Find where the given text appears and provide that cell's center as [x, y] coordinate. 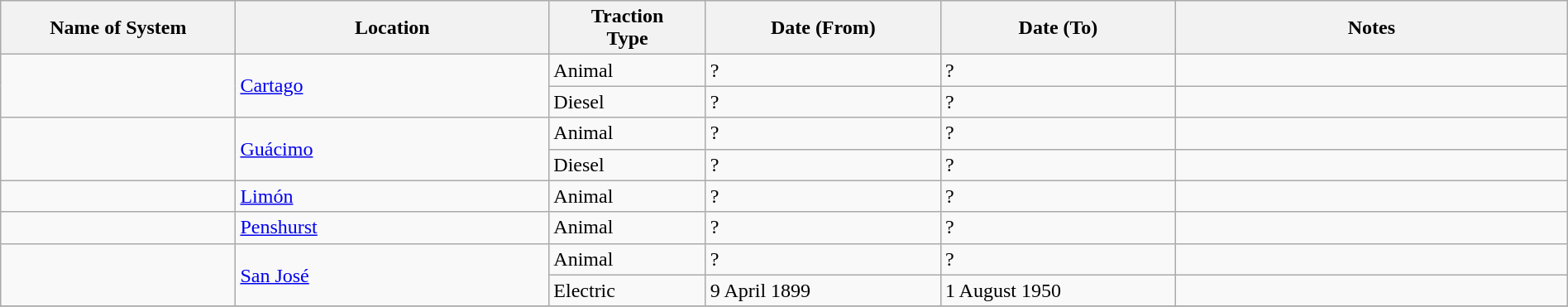
Date (From) [823, 28]
Penshurst [392, 228]
Name of System [118, 28]
San José [392, 275]
Notes [1372, 28]
1 August 1950 [1058, 290]
Guácimo [392, 149]
Location [392, 28]
Cartago [392, 86]
9 April 1899 [823, 290]
Limón [392, 196]
TractionType [627, 28]
Date (To) [1058, 28]
Electric [627, 290]
